Identify which cell holds the provided text, then report its [x, y] central coordinate. 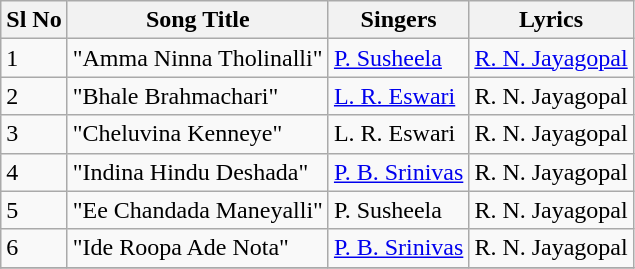
"Bhale Brahmachari" [198, 96]
2 [34, 96]
3 [34, 134]
6 [34, 248]
Song Title [198, 20]
1 [34, 58]
"Indina Hindu Deshada" [198, 172]
"Ide Roopa Ade Nota" [198, 248]
"Cheluvina Kenneye" [198, 134]
4 [34, 172]
Lyrics [551, 20]
"Ee Chandada Maneyalli" [198, 210]
Singers [398, 20]
5 [34, 210]
"Amma Ninna Tholinalli" [198, 58]
Sl No [34, 20]
